Output the (x, y) coordinate of the center of the cell containing the given text.  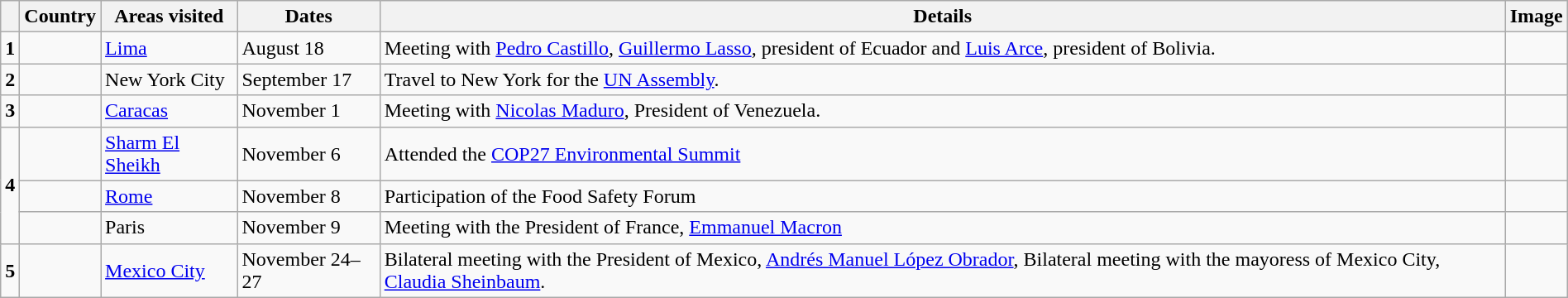
Participation of the Food Safety Forum (943, 196)
Dates (308, 17)
Travel to New York for the UN Assembly. (943, 79)
November 9 (308, 228)
Caracas (169, 111)
2 (10, 79)
Meeting with the President of France, Emmanuel Macron (943, 228)
5 (10, 270)
Areas visited (169, 17)
Details (943, 17)
1 (10, 48)
Meeting with Nicolas Maduro, President of Venezuela. (943, 111)
November 1 (308, 111)
Meeting with Pedro Castillo, Guillermo Lasso, president of Ecuador and Luis Arce, president of Bolivia. (943, 48)
Image (1537, 17)
Mexico City (169, 270)
Country (60, 17)
4 (10, 185)
August 18 (308, 48)
Attended the COP27 Environmental Summit (943, 154)
November 6 (308, 154)
Bilateral meeting with the President of Mexico, Andrés Manuel López Obrador, Bilateral meeting with the mayoress of Mexico City, Claudia Sheinbaum. (943, 270)
New York City (169, 79)
November 24–27 (308, 270)
September 17 (308, 79)
Sharm El Sheikh (169, 154)
Rome (169, 196)
Lima (169, 48)
November 8 (308, 196)
Paris (169, 228)
3 (10, 111)
